From the cell containing the given text, extract its center point as [X, Y] coordinate. 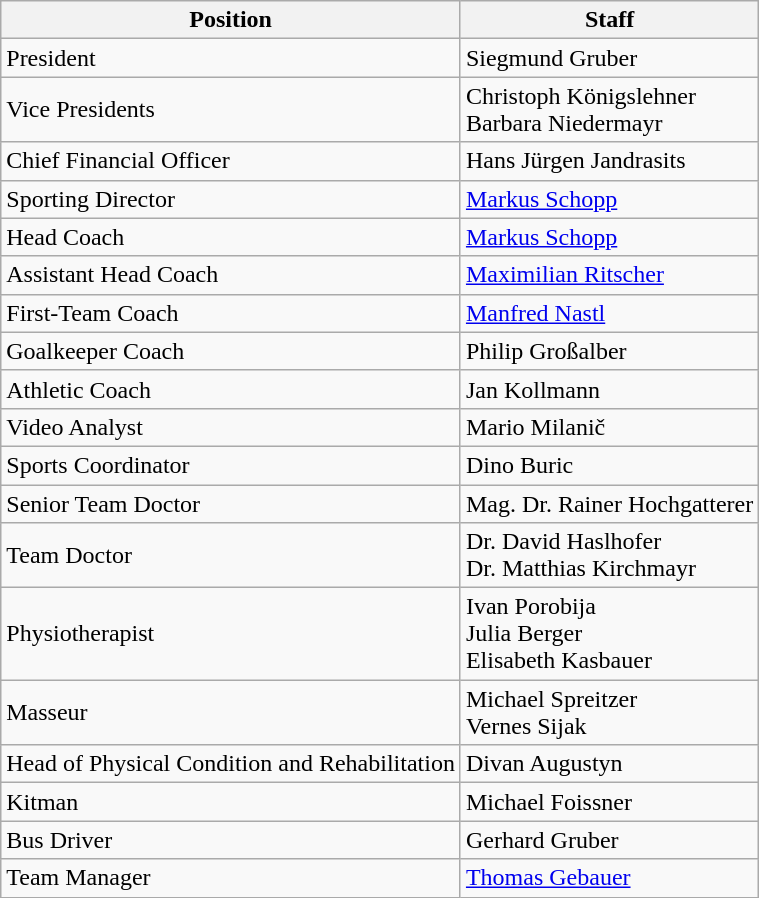
Assistant Head Coach [231, 275]
Video Analyst [231, 427]
Head Coach [231, 237]
First-Team Coach [231, 313]
Mag. Dr. Rainer Hochgatterer [609, 503]
Senior Team Doctor [231, 503]
Vice Presidents [231, 110]
Dr. David Haslhofer Dr. Matthias Kirchmayr [609, 556]
Sporting Director [231, 199]
Siegmund Gruber [609, 58]
Athletic Coach [231, 389]
President [231, 58]
Bus Driver [231, 840]
Staff [609, 20]
Kitman [231, 802]
Sports Coordinator [231, 465]
Michael Spreitzer Vernes Sijak [609, 712]
Masseur [231, 712]
Hans Jürgen Jandrasits [609, 161]
Team Manager [231, 878]
Ivan Porobija Julia Berger Elisabeth Kasbauer [609, 634]
Gerhard Gruber [609, 840]
Goalkeeper Coach [231, 351]
Physiotherapist [231, 634]
Position [231, 20]
Head of Physical Condition and Rehabilitation [231, 764]
Jan Kollmann [609, 389]
Christoph Königslehner Barbara Niedermayr [609, 110]
Philip Großalber [609, 351]
Dino Buric [609, 465]
Manfred Nastl [609, 313]
Team Doctor [231, 556]
Divan Augustyn [609, 764]
Chief Financial Officer [231, 161]
Mario Milanič [609, 427]
Michael Foissner [609, 802]
Maximilian Ritscher [609, 275]
Thomas Gebauer [609, 878]
